Scan for the cell matching the given text and deliver its [X, Y] coordinate at center. 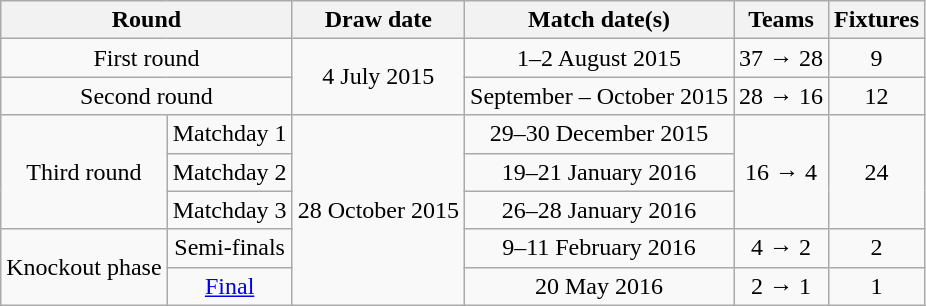
29–30 December 2015 [600, 134]
19–21 January 2016 [600, 172]
Knockout phase [84, 267]
Final [230, 286]
Round [146, 20]
Fixtures [877, 20]
26–28 January 2016 [600, 210]
Second round [146, 96]
Draw date [378, 20]
Semi-finals [230, 248]
Matchday 1 [230, 134]
1 [877, 286]
16 → 4 [782, 172]
September – October 2015 [600, 96]
9 [877, 58]
2 → 1 [782, 286]
1–2 August 2015 [600, 58]
12 [877, 96]
4 → 2 [782, 248]
24 [877, 172]
37 → 28 [782, 58]
28 → 16 [782, 96]
Match date(s) [600, 20]
2 [877, 248]
Matchday 3 [230, 210]
4 July 2015 [378, 77]
Teams [782, 20]
Matchday 2 [230, 172]
20 May 2016 [600, 286]
9–11 February 2016 [600, 248]
28 October 2015 [378, 210]
Third round [84, 172]
First round [146, 58]
